Provide the [x, y] coordinate of the cell's center where the given text is located.  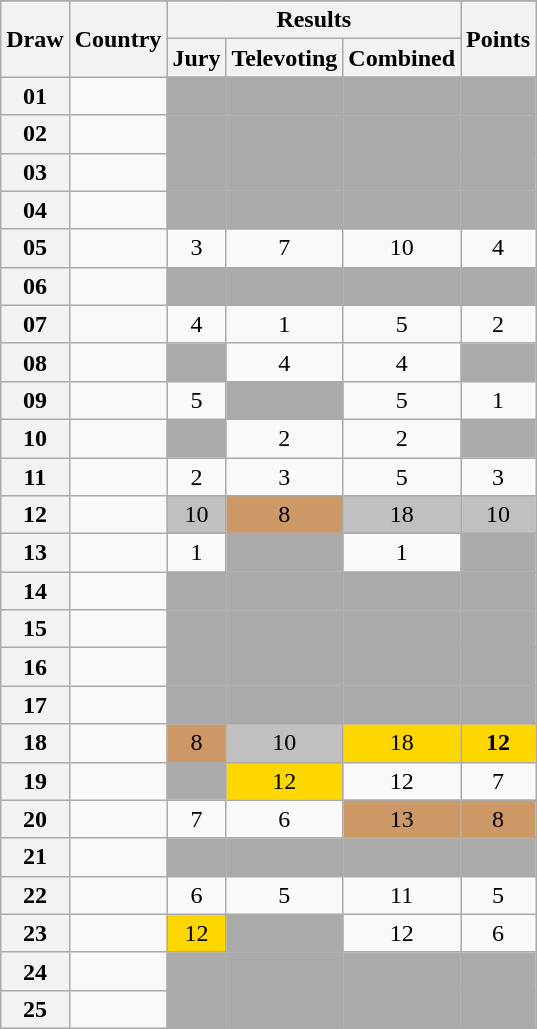
20 [35, 819]
21 [35, 857]
16 [35, 667]
Country [118, 39]
22 [35, 895]
01 [35, 96]
25 [35, 1009]
02 [35, 134]
23 [35, 933]
03 [35, 172]
14 [35, 591]
05 [35, 248]
04 [35, 210]
06 [35, 286]
Results [314, 20]
15 [35, 629]
Jury [196, 58]
09 [35, 400]
08 [35, 362]
Draw [35, 39]
24 [35, 971]
07 [35, 324]
19 [35, 781]
Points [498, 39]
17 [35, 705]
Combined [402, 58]
Televoting [284, 58]
